From the cell containing the given text, extract its center point as [X, Y] coordinate. 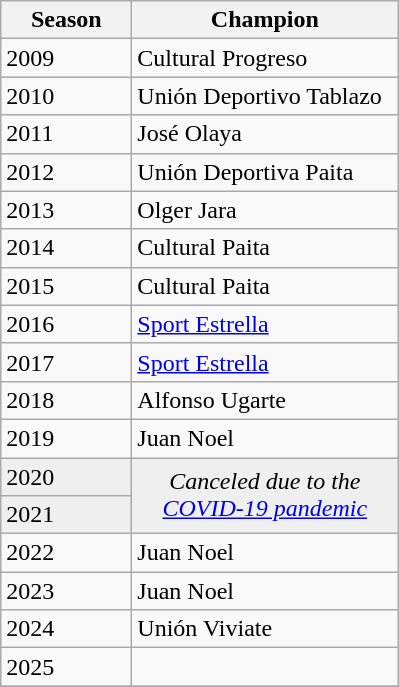
Alfonso Ugarte [265, 400]
José Olaya [265, 134]
2018 [66, 400]
2024 [66, 629]
2013 [66, 210]
2022 [66, 553]
Cultural Progreso [265, 58]
Olger Jara [265, 210]
2012 [66, 172]
2020 [66, 477]
Season [66, 20]
2025 [66, 667]
2017 [66, 362]
2011 [66, 134]
Champion [265, 20]
2019 [66, 438]
Unión Deportiva Paita [265, 172]
2014 [66, 248]
2016 [66, 324]
2015 [66, 286]
2009 [66, 58]
2021 [66, 515]
Unión Viviate [265, 629]
2010 [66, 96]
Unión Deportivo Tablazo [265, 96]
2023 [66, 591]
Canceled due to the COVID-19 pandemic [265, 496]
